Scan for the cell matching the given text and deliver its [X, Y] coordinate at center. 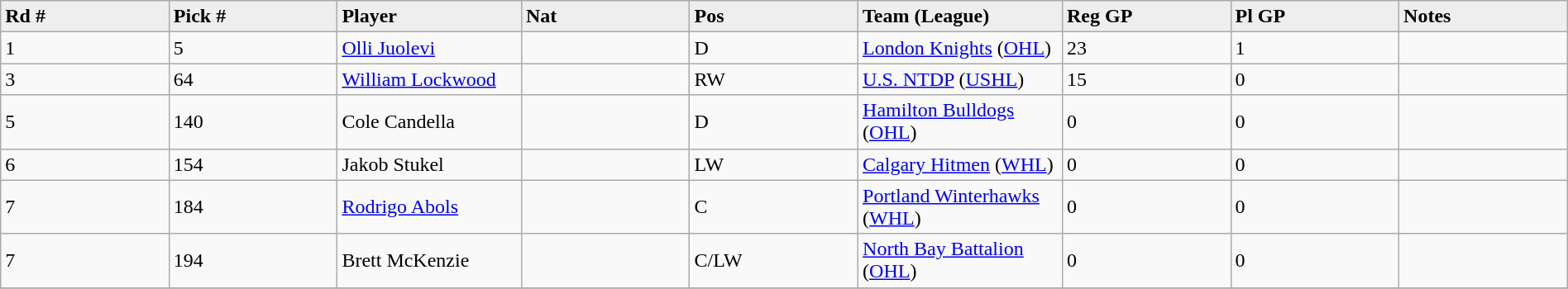
Portland Winterhawks (WHL) [961, 206]
Nat [605, 17]
23 [1146, 48]
Notes [1484, 17]
Pick # [253, 17]
Team (League) [961, 17]
C [774, 206]
U.S. NTDP (USHL) [961, 79]
Hamilton Bulldogs (OHL) [961, 122]
Rodrigo Abols [430, 206]
64 [253, 79]
140 [253, 122]
Pl GP [1315, 17]
Player [430, 17]
London Knights (OHL) [961, 48]
Jakob Stukel [430, 164]
3 [85, 79]
Calgary Hitmen (WHL) [961, 164]
RW [774, 79]
Rd # [85, 17]
15 [1146, 79]
LW [774, 164]
William Lockwood [430, 79]
Reg GP [1146, 17]
C/LW [774, 261]
Pos [774, 17]
Brett McKenzie [430, 261]
North Bay Battalion (OHL) [961, 261]
194 [253, 261]
184 [253, 206]
Olli Juolevi [430, 48]
Cole Candella [430, 122]
154 [253, 164]
6 [85, 164]
